Locate the cell with the specified text and output its (x, y) center coordinate. 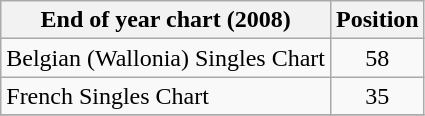
Belgian (Wallonia) Singles Chart (166, 58)
35 (377, 96)
58 (377, 58)
Position (377, 20)
French Singles Chart (166, 96)
End of year chart (2008) (166, 20)
